Identify which cell holds the provided text, then report its [X, Y] central coordinate. 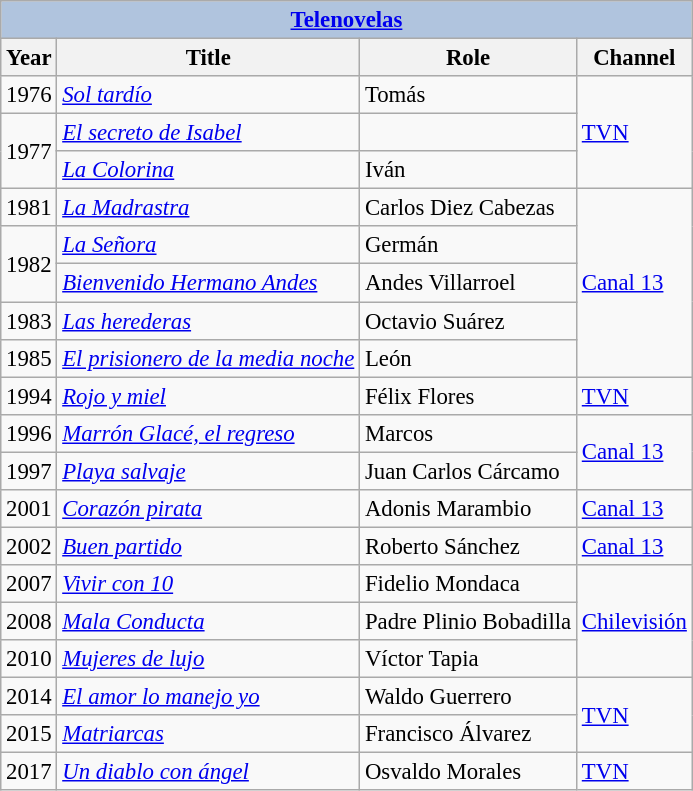
Las herederas [208, 321]
Andes Villarroel [468, 283]
La Colorina [208, 170]
Year [29, 58]
El secreto de Isabel [208, 133]
Carlos Diez Cabezas [468, 208]
Osvaldo Morales [468, 772]
La Madrastra [208, 208]
Juan Carlos Cárcamo [468, 471]
1985 [29, 358]
Marcos [468, 433]
Waldo Guerrero [468, 697]
1981 [29, 208]
Title [208, 58]
2008 [29, 621]
1982 [29, 264]
Sol tardío [208, 95]
2010 [29, 659]
1983 [29, 321]
Adonis Marambio [468, 509]
1976 [29, 95]
Bienvenido Hermano Andes [208, 283]
Vivir con 10 [208, 584]
Félix Flores [468, 396]
1994 [29, 396]
Mala Conducta [208, 621]
Mujeres de lujo [208, 659]
2014 [29, 697]
Octavio Suárez [468, 321]
2017 [29, 772]
Iván [468, 170]
El prisionero de la media noche [208, 358]
Corazón pirata [208, 509]
1997 [29, 471]
León [468, 358]
Marrón Glacé, el regreso [208, 433]
2001 [29, 509]
Buen partido [208, 546]
Roberto Sánchez [468, 546]
Matriarcas [208, 734]
Chilevisión [634, 622]
Tomás [468, 95]
Role [468, 58]
1977 [29, 152]
1996 [29, 433]
Padre Plinio Bobadilla [468, 621]
2015 [29, 734]
Rojo y miel [208, 396]
Channel [634, 58]
2007 [29, 584]
La Señora [208, 245]
Germán [468, 245]
Un diablo con ángel [208, 772]
2002 [29, 546]
El amor lo manejo yo [208, 697]
Fidelio Mondaca [468, 584]
Víctor Tapia [468, 659]
Francisco Álvarez [468, 734]
Playa salvaje [208, 471]
Telenovelas [346, 20]
